Capture the cell that displays the provided text and extract its (X, Y) central coordinate. 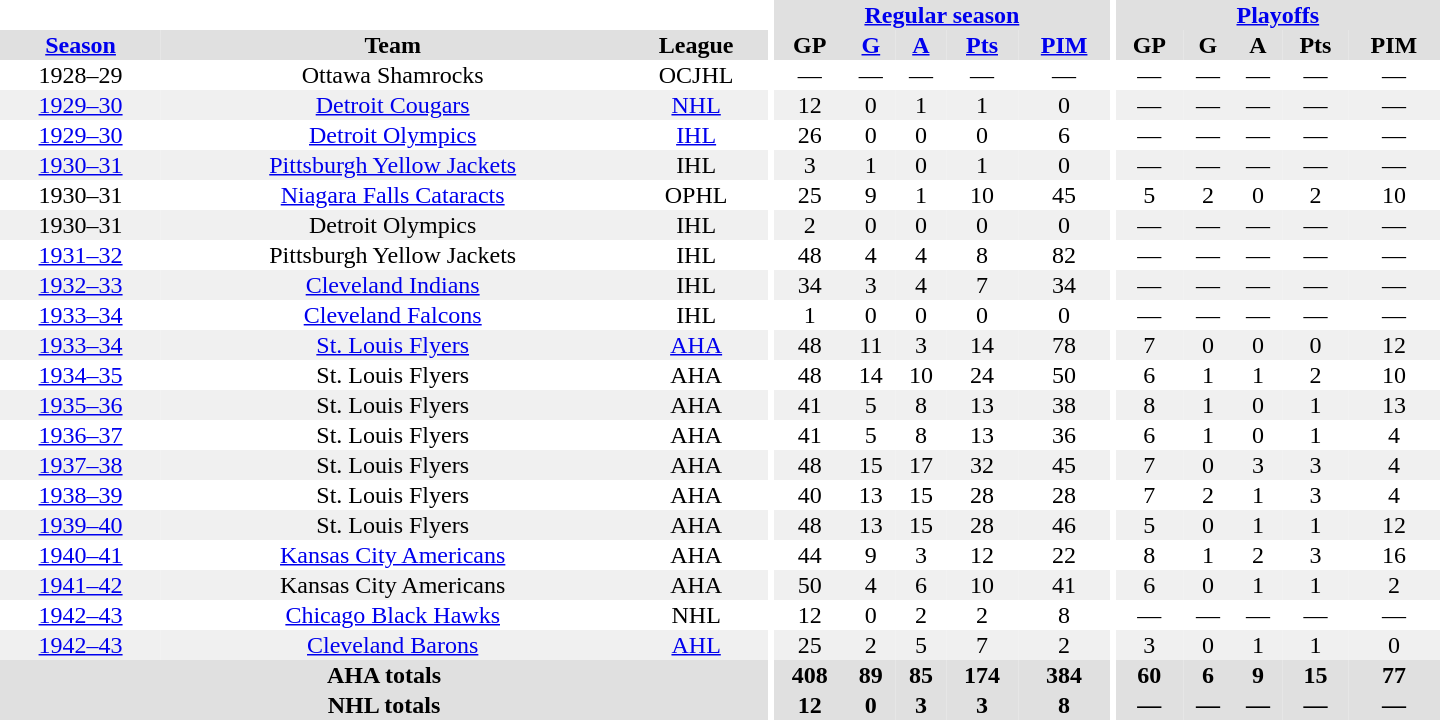
174 (982, 675)
60 (1150, 675)
26 (810, 135)
Niagara Falls Cataracts (392, 195)
32 (982, 465)
Cleveland Barons (392, 645)
1932–33 (80, 285)
36 (1064, 435)
40 (810, 495)
44 (810, 555)
Ottawa Shamrocks (392, 75)
85 (921, 675)
Team (392, 45)
OCJHL (696, 75)
1937–38 (80, 465)
24 (982, 375)
Detroit Cougars (392, 105)
408 (810, 675)
Cleveland Indians (392, 285)
82 (1064, 255)
NHL totals (384, 705)
OPHL (696, 195)
78 (1064, 345)
1936–37 (80, 435)
1931–32 (80, 255)
AHA totals (384, 675)
17 (921, 465)
1934–35 (80, 375)
1939–40 (80, 525)
77 (1394, 675)
46 (1064, 525)
89 (871, 675)
Playoffs (1278, 15)
League (696, 45)
11 (871, 345)
38 (1064, 405)
1928–29 (80, 75)
1941–42 (80, 585)
1935–36 (80, 405)
Regular season (942, 15)
1940–41 (80, 555)
1938–39 (80, 495)
16 (1394, 555)
Chicago Black Hawks (392, 615)
AHL (696, 645)
Cleveland Falcons (392, 315)
22 (1064, 555)
Season (80, 45)
384 (1064, 675)
